Capture the cell that displays the provided text and extract its (x, y) central coordinate. 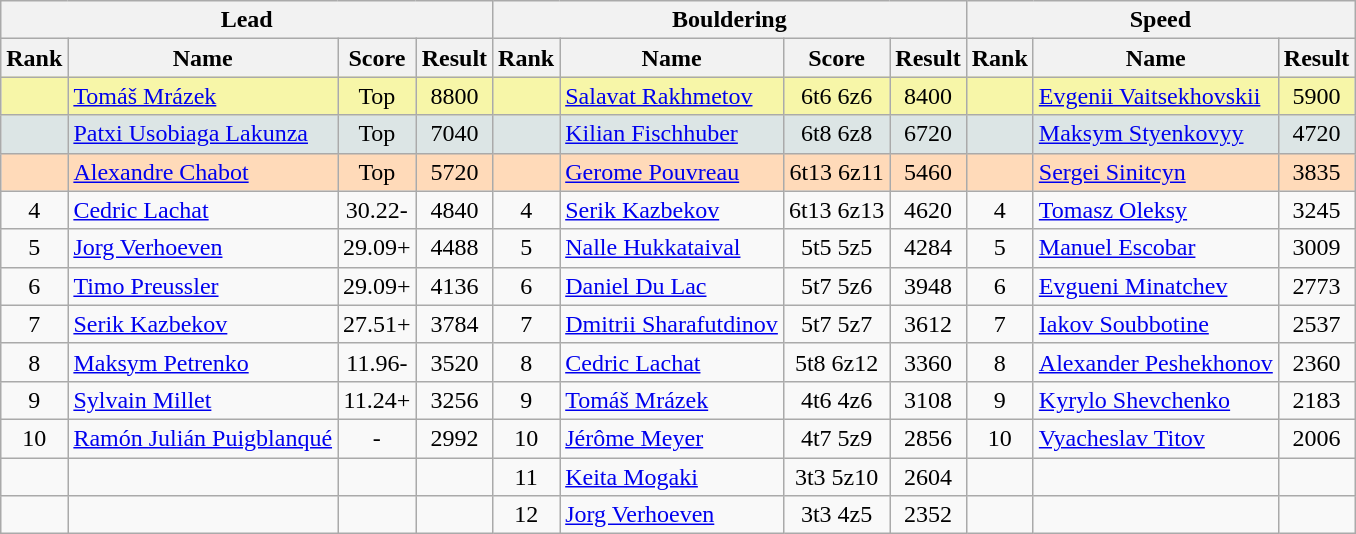
11.96- (378, 362)
Vyacheslav Titov (1156, 438)
2856 (928, 438)
4136 (454, 286)
4284 (928, 248)
3256 (454, 400)
Speed (1160, 20)
Sylvain Millet (203, 400)
Manuel Escobar (1156, 248)
4720 (1316, 134)
Maksym Petrenko (203, 362)
3948 (928, 286)
3360 (928, 362)
Dmitrii Sharafutdinov (672, 324)
8800 (454, 96)
Kilian Fischhuber (672, 134)
Keita Mogaki (672, 477)
4840 (454, 210)
Jérôme Meyer (672, 438)
Maksym Styenkovyy (1156, 134)
6t13 6z13 (836, 210)
2773 (1316, 286)
Ramón Julián Puigblanqué (203, 438)
6t8 6z8 (836, 134)
7040 (454, 134)
12 (526, 515)
2537 (1316, 324)
Lead (247, 20)
30.22- (378, 210)
4488 (454, 248)
Alexander Peshekhonov (1156, 362)
6t13 6z11 (836, 172)
6t6 6z6 (836, 96)
Salavat Rakhmetov (672, 96)
5t8 6z12 (836, 362)
3108 (928, 400)
2604 (928, 477)
3835 (1316, 172)
11.24+ (378, 400)
2183 (1316, 400)
3784 (454, 324)
Nalle Hukkataival (672, 248)
2992 (454, 438)
8400 (928, 96)
5900 (1316, 96)
Evgueni Minatchev (1156, 286)
4t6 4z6 (836, 400)
Patxi Usobiaga Lakunza (203, 134)
Bouldering (730, 20)
Iakov Soubbotine (1156, 324)
3245 (1316, 210)
Timo Preussler (203, 286)
3t3 5z10 (836, 477)
5t7 5z6 (836, 286)
Gerome Pouvreau (672, 172)
4620 (928, 210)
2006 (1316, 438)
Sergei Sinitcyn (1156, 172)
3612 (928, 324)
Daniel Du Lac (672, 286)
27.51+ (378, 324)
3520 (454, 362)
5t5 5z5 (836, 248)
5t7 5z7 (836, 324)
11 (526, 477)
3009 (1316, 248)
5720 (454, 172)
2352 (928, 515)
Alexandre Chabot (203, 172)
Kyrylo Shevchenko (1156, 400)
3t3 4z5 (836, 515)
6720 (928, 134)
- (378, 438)
Evgenii Vaitsekhovskii (1156, 96)
4t7 5z9 (836, 438)
5460 (928, 172)
2360 (1316, 362)
Tomasz Oleksy (1156, 210)
